Detect which cell encompasses the target text, then output its (x, y) center coordinate. 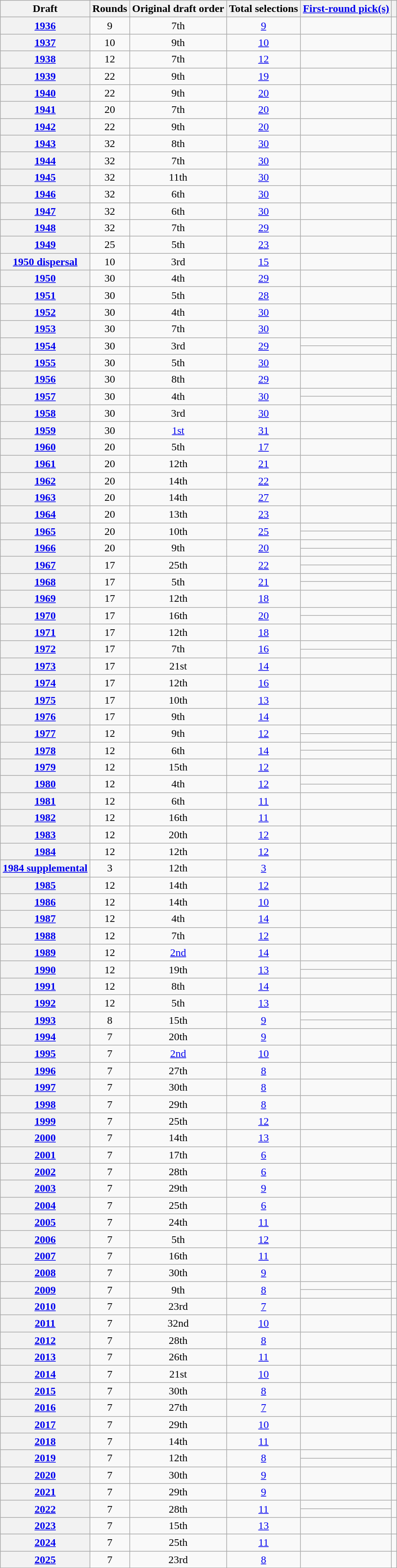
2013 (45, 1357)
1953 (45, 329)
2025 (45, 1559)
2017 (45, 1425)
1986 (45, 902)
1984 supplemental (45, 868)
1937 (45, 43)
Original draft order (178, 9)
1992 (45, 1003)
19th (178, 969)
1984 (45, 852)
2022 (45, 1509)
2019 (45, 1458)
1941 (45, 110)
2014 (45, 1374)
1991 (45, 986)
1957 (45, 396)
2023 (45, 1525)
2009 (45, 1290)
2010 (45, 1307)
26th (178, 1357)
2021 (45, 1492)
1942 (45, 127)
2011 (45, 1324)
19 (264, 76)
1938 (45, 59)
31 (264, 430)
Rounds (110, 9)
1950 (45, 279)
1978 (45, 751)
1962 (45, 480)
1965 (45, 531)
2018 (45, 1441)
1943 (45, 143)
2007 (45, 1256)
1983 (45, 835)
2003 (45, 1189)
Total selections (264, 9)
1939 (45, 76)
Draft (45, 9)
1964 (45, 515)
2000 (45, 1138)
1980 (45, 784)
2020 (45, 1475)
1977 (45, 733)
1966 (45, 548)
2006 (45, 1239)
1944 (45, 160)
1958 (45, 413)
1st (178, 430)
1950 dispersal (45, 262)
1961 (45, 464)
1946 (45, 194)
1995 (45, 1054)
2024 (45, 1542)
1959 (45, 430)
1989 (45, 952)
24th (178, 1222)
1975 (45, 700)
2016 (45, 1408)
1994 (45, 1037)
2002 (45, 1172)
1985 (45, 885)
First-round pick(s) (346, 9)
1987 (45, 919)
1981 (45, 801)
1954 (45, 346)
1951 (45, 295)
1990 (45, 969)
1963 (45, 498)
1968 (45, 582)
1945 (45, 177)
1936 (45, 26)
1952 (45, 312)
1982 (45, 818)
1997 (45, 1088)
1970 (45, 616)
1955 (45, 363)
13th (178, 515)
1974 (45, 683)
1988 (45, 936)
27 (264, 498)
2012 (45, 1340)
1969 (45, 599)
1947 (45, 211)
1940 (45, 93)
1996 (45, 1071)
1993 (45, 1020)
2008 (45, 1273)
1967 (45, 565)
1972 (45, 649)
1960 (45, 447)
1948 (45, 228)
2004 (45, 1205)
15 (264, 262)
1979 (45, 767)
28 (264, 295)
32nd (178, 1324)
1973 (45, 666)
1956 (45, 379)
2001 (45, 1155)
2005 (45, 1222)
1976 (45, 716)
1971 (45, 632)
2015 (45, 1391)
11th (178, 177)
1998 (45, 1104)
17th (178, 1155)
1999 (45, 1121)
1949 (45, 245)
